Extract the (x, y) coordinate from the center of the cell holding the provided text.  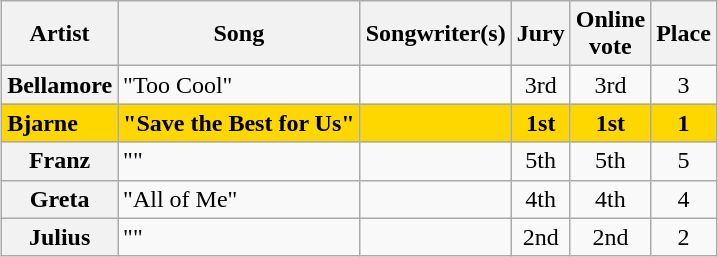
"All of Me" (240, 199)
Bellamore (60, 85)
2 (684, 237)
"Too Cool" (240, 85)
5 (684, 161)
Onlinevote (610, 34)
Julius (60, 237)
Songwriter(s) (436, 34)
4 (684, 199)
Artist (60, 34)
1 (684, 123)
Franz (60, 161)
Greta (60, 199)
"Save the Best for Us" (240, 123)
Place (684, 34)
Song (240, 34)
3 (684, 85)
Bjarne (60, 123)
Jury (540, 34)
